From the cell containing the given text, extract its center point as (x, y) coordinate. 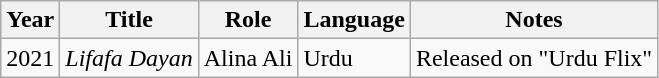
Year (30, 20)
Title (129, 20)
Urdu (354, 58)
Role (248, 20)
Alina Ali (248, 58)
2021 (30, 58)
Lifafa Dayan (129, 58)
Language (354, 20)
Notes (534, 20)
Released on "Urdu Flix" (534, 58)
